Determine the (x, y) coordinate at the center of the cell enclosing the given text.  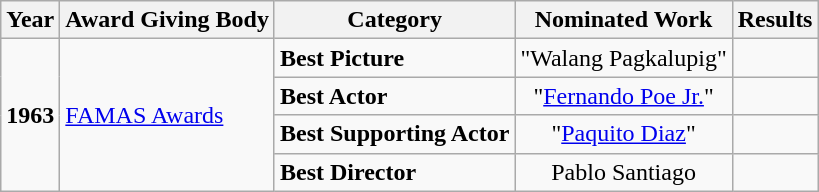
Category (394, 20)
Results (775, 20)
Pablo Santiago (624, 172)
"Paquito Diaz" (624, 134)
"Fernando Poe Jr." (624, 96)
Nominated Work (624, 20)
Year (30, 20)
FAMAS Awards (168, 115)
Best Picture (394, 58)
"Walang Pagkalupig" (624, 58)
Best Supporting Actor (394, 134)
Best Director (394, 172)
Best Actor (394, 96)
Award Giving Body (168, 20)
1963 (30, 115)
